Scan for the cell matching the given text and deliver its (X, Y) coordinate at center. 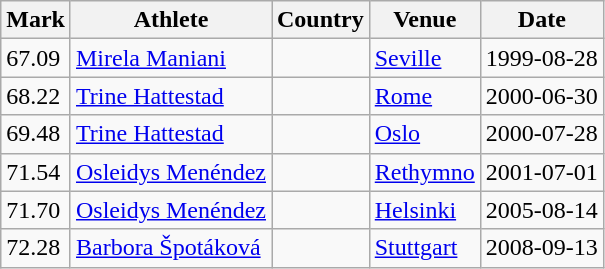
Mark (36, 20)
69.48 (36, 134)
Rome (424, 96)
Rethymno (424, 172)
72.28 (36, 248)
Oslo (424, 134)
Helsinki (424, 210)
Stuttgart (424, 248)
71.54 (36, 172)
Barbora Špotáková (170, 248)
Venue (424, 20)
2008-09-13 (542, 248)
2000-06-30 (542, 96)
67.09 (36, 58)
Country (321, 20)
2000-07-28 (542, 134)
2001-07-01 (542, 172)
2005-08-14 (542, 210)
Seville (424, 58)
71.70 (36, 210)
Date (542, 20)
68.22 (36, 96)
1999-08-28 (542, 58)
Athlete (170, 20)
Mirela Maniani (170, 58)
